Provide the [x, y] coordinate of the cell's center where the given text is located.  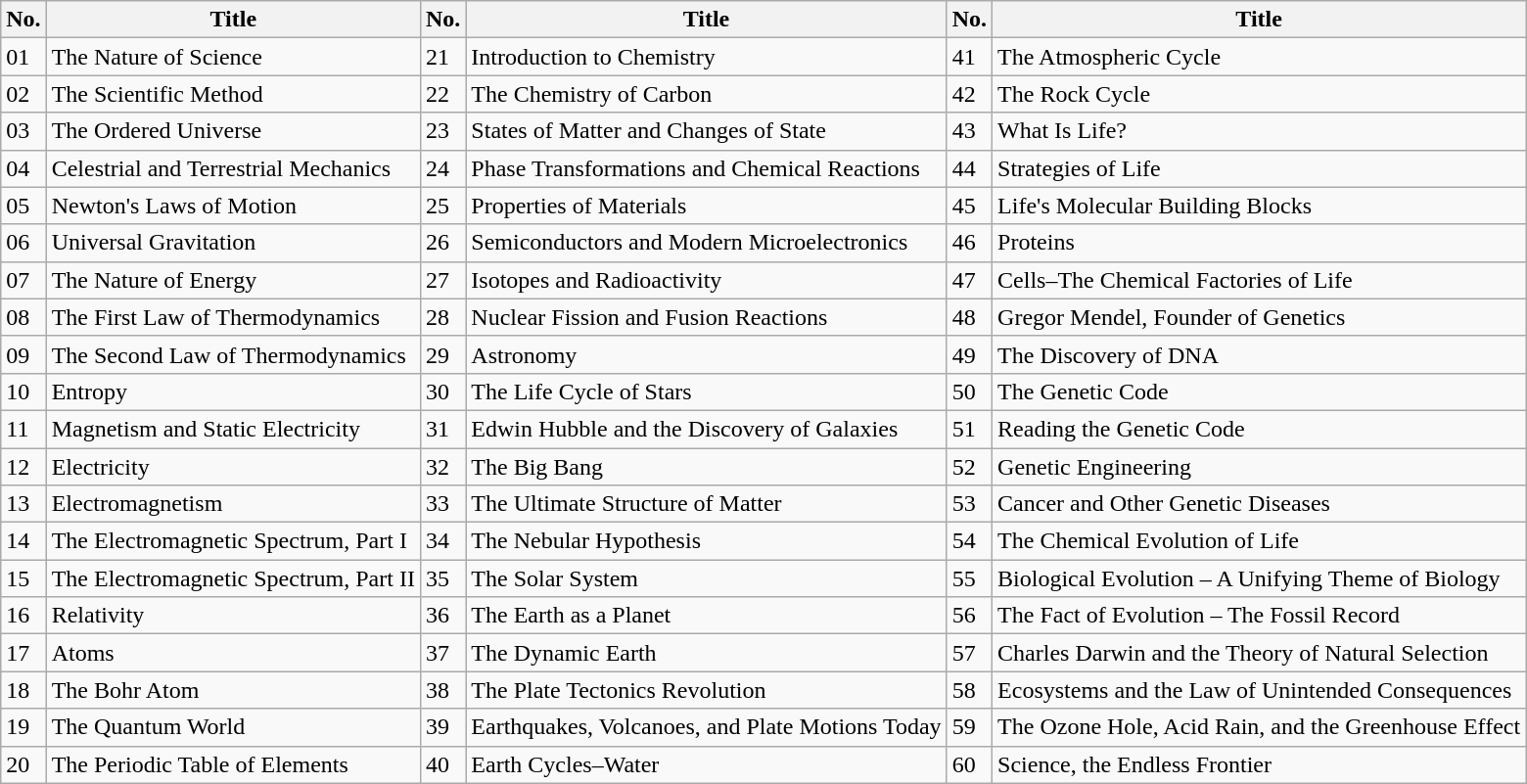
55 [969, 578]
Earthquakes, Volcanoes, and Plate Motions Today [707, 727]
14 [23, 541]
51 [969, 429]
Atoms [233, 653]
Life's Molecular Building Blocks [1259, 206]
Entropy [233, 392]
The Ozone Hole, Acid Rain, and the Greenhouse Effect [1259, 727]
Cells–The Chemical Factories of Life [1259, 280]
04 [23, 168]
12 [23, 467]
Newton's Laws of Motion [233, 206]
32 [442, 467]
49 [969, 354]
Biological Evolution – A Unifying Theme of Biology [1259, 578]
36 [442, 616]
Properties of Materials [707, 206]
02 [23, 94]
46 [969, 243]
The Periodic Table of Elements [233, 764]
The Fact of Evolution – The Fossil Record [1259, 616]
The Nature of Energy [233, 280]
07 [23, 280]
The Genetic Code [1259, 392]
What Is Life? [1259, 131]
34 [442, 541]
52 [969, 467]
10 [23, 392]
16 [23, 616]
18 [23, 690]
The Rock Cycle [1259, 94]
11 [23, 429]
25 [442, 206]
The Solar System [707, 578]
The Atmospheric Cycle [1259, 57]
03 [23, 131]
Charles Darwin and the Theory of Natural Selection [1259, 653]
Ecosystems and the Law of Unintended Consequences [1259, 690]
28 [442, 317]
Relativity [233, 616]
47 [969, 280]
The Nature of Science [233, 57]
21 [442, 57]
41 [969, 57]
08 [23, 317]
31 [442, 429]
24 [442, 168]
The Chemical Evolution of Life [1259, 541]
Nuclear Fission and Fusion Reactions [707, 317]
The Ultimate Structure of Matter [707, 504]
01 [23, 57]
The First Law of Thermodynamics [233, 317]
33 [442, 504]
38 [442, 690]
40 [442, 764]
The Discovery of DNA [1259, 354]
56 [969, 616]
23 [442, 131]
Isotopes and Radioactivity [707, 280]
The Earth as a Planet [707, 616]
States of Matter and Changes of State [707, 131]
Gregor Mendel, Founder of Genetics [1259, 317]
26 [442, 243]
Cancer and Other Genetic Diseases [1259, 504]
The Life Cycle of Stars [707, 392]
13 [23, 504]
Semiconductors and Modern Microelectronics [707, 243]
Universal Gravitation [233, 243]
The Chemistry of Carbon [707, 94]
54 [969, 541]
30 [442, 392]
48 [969, 317]
17 [23, 653]
The Second Law of Thermodynamics [233, 354]
Celestrial and Terrestrial Mechanics [233, 168]
Genetic Engineering [1259, 467]
The Scientific Method [233, 94]
Introduction to Chemistry [707, 57]
35 [442, 578]
29 [442, 354]
Edwin Hubble and the Discovery of Galaxies [707, 429]
Magnetism and Static Electricity [233, 429]
59 [969, 727]
Earth Cycles–Water [707, 764]
50 [969, 392]
15 [23, 578]
Electricity [233, 467]
57 [969, 653]
43 [969, 131]
The Bohr Atom [233, 690]
The Big Bang [707, 467]
Science, the Endless Frontier [1259, 764]
Reading the Genetic Code [1259, 429]
09 [23, 354]
Proteins [1259, 243]
Phase Transformations and Chemical Reactions [707, 168]
42 [969, 94]
45 [969, 206]
39 [442, 727]
The Dynamic Earth [707, 653]
Astronomy [707, 354]
The Plate Tectonics Revolution [707, 690]
06 [23, 243]
53 [969, 504]
19 [23, 727]
20 [23, 764]
22 [442, 94]
27 [442, 280]
The Electromagnetic Spectrum, Part I [233, 541]
Strategies of Life [1259, 168]
60 [969, 764]
05 [23, 206]
The Electromagnetic Spectrum, Part II [233, 578]
The Nebular Hypothesis [707, 541]
37 [442, 653]
58 [969, 690]
Electromagnetism [233, 504]
The Quantum World [233, 727]
The Ordered Universe [233, 131]
44 [969, 168]
